For the text-containing cell, return its midpoint in (X, Y) coordinate format. 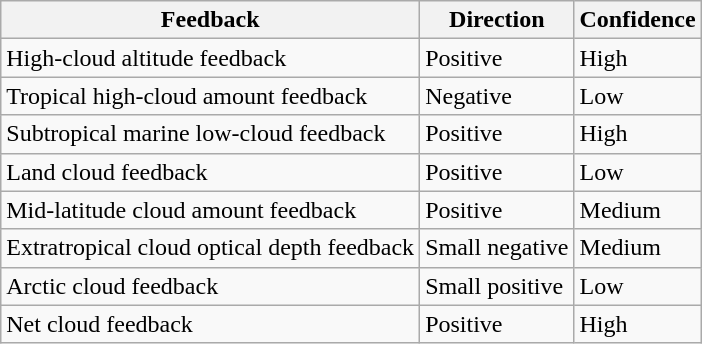
Net cloud feedback (210, 324)
Arctic cloud feedback (210, 286)
Feedback (210, 20)
Confidence (638, 20)
Mid-latitude cloud amount feedback (210, 210)
Small negative (497, 248)
Land cloud feedback (210, 172)
Small positive (497, 286)
Tropical high-cloud amount feedback (210, 96)
Subtropical marine low-cloud feedback (210, 134)
Negative (497, 96)
Extratropical cloud optical depth feedback (210, 248)
Direction (497, 20)
High-cloud altitude feedback (210, 58)
